Detect which cell encompasses the target text, then output its (X, Y) center coordinate. 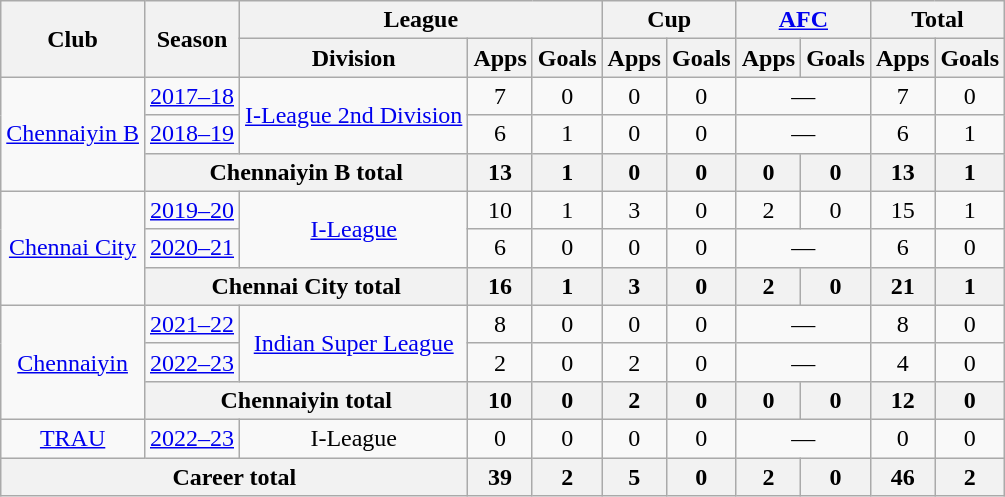
Season (192, 39)
Career total (234, 477)
15 (902, 210)
TRAU (73, 438)
Chennaiyin B (73, 134)
2017–18 (192, 96)
21 (902, 286)
Total (937, 20)
Cup (669, 20)
2018–19 (192, 134)
2021–22 (192, 324)
46 (902, 477)
Chennaiyin B total (306, 172)
Club (73, 39)
Chennai City (73, 248)
I-League 2nd Division (354, 115)
16 (500, 286)
5 (634, 477)
12 (902, 400)
Chennaiyin total (306, 400)
Chennai City total (306, 286)
4 (902, 362)
Indian Super League (354, 343)
AFC (803, 20)
2019–20 (192, 210)
League (422, 20)
39 (500, 477)
Chennaiyin (73, 362)
2020–21 (192, 248)
Division (354, 58)
